Capture the cell that displays the provided text and extract its (x, y) central coordinate. 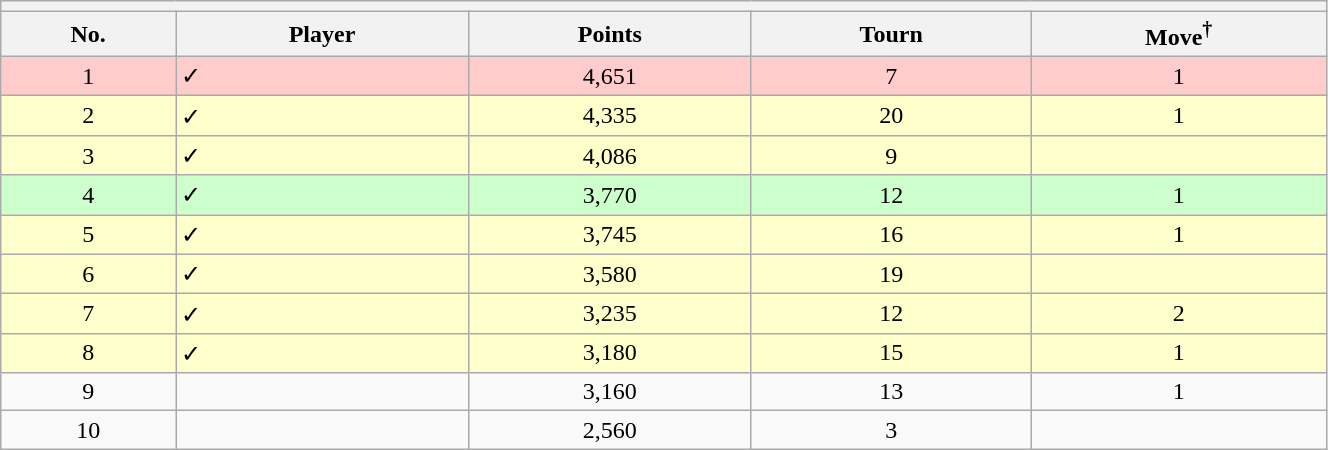
19 (891, 274)
No. (88, 34)
4,335 (610, 116)
Tourn (891, 34)
4,086 (610, 155)
3,745 (610, 235)
16 (891, 235)
5 (88, 235)
4,651 (610, 76)
3,180 (610, 353)
15 (891, 353)
Move† (1178, 34)
6 (88, 274)
Player (322, 34)
3,160 (610, 392)
Points (610, 34)
2,560 (610, 430)
3,580 (610, 274)
8 (88, 353)
20 (891, 116)
3,770 (610, 195)
4 (88, 195)
3,235 (610, 314)
10 (88, 430)
13 (891, 392)
